Determine the [X, Y] coordinate at the center of the cell enclosing the given text.  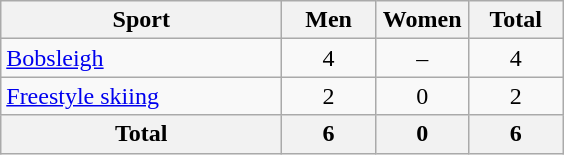
Freestyle skiing [142, 96]
Bobsleigh [142, 58]
Women [422, 20]
– [422, 58]
Men [329, 20]
Sport [142, 20]
